For the text-containing cell, return its midpoint in (X, Y) coordinate format. 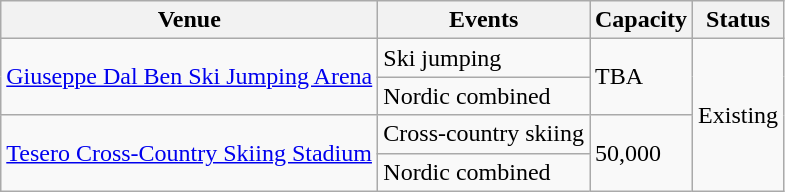
Ski jumping (484, 58)
Cross-country skiing (484, 134)
Capacity (642, 20)
Tesero Cross-Country Skiing Stadium (190, 153)
Events (484, 20)
Status (738, 20)
Giuseppe Dal Ben Ski Jumping Arena (190, 77)
50,000 (642, 153)
Venue (190, 20)
TBA (642, 77)
Existing (738, 115)
